Locate the cell with the specified text and output its (x, y) center coordinate. 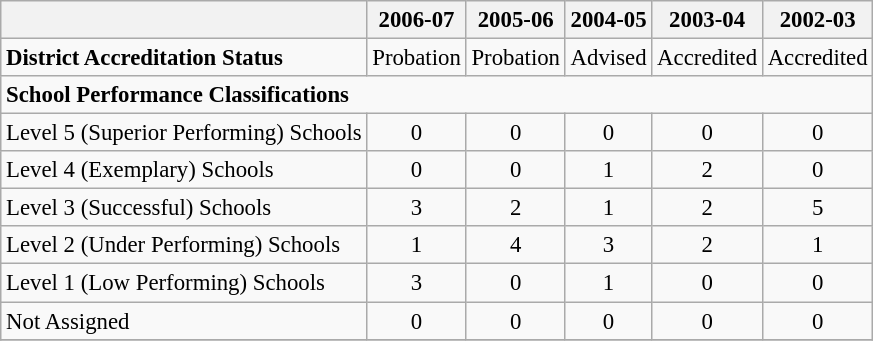
2002-03 (818, 20)
Not Assigned (184, 321)
2006-07 (416, 20)
2005-06 (516, 20)
2004-05 (608, 20)
District Accreditation Status (184, 58)
Advised (608, 58)
Level 1 (Low Performing) Schools (184, 283)
2003-04 (708, 20)
Level 3 (Successful) Schools (184, 208)
School Performance Classifications (437, 95)
Level 2 (Under Performing) Schools (184, 245)
5 (818, 208)
4 (516, 245)
Level 4 (Exemplary) Schools (184, 170)
Level 5 (Superior Performing) Schools (184, 133)
